Output the [x, y] coordinate of the center of the cell containing the given text.  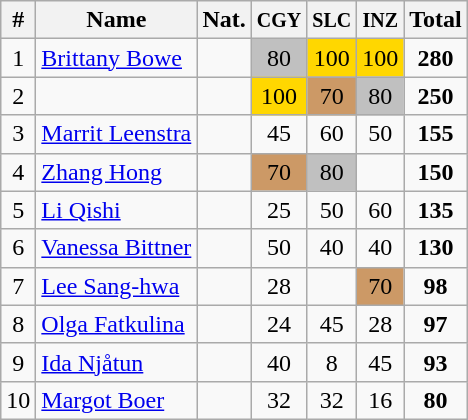
# [18, 20]
6 [18, 248]
150 [436, 172]
2 [18, 96]
Marrit Leenstra [116, 134]
280 [436, 58]
SLC [332, 20]
Brittany Bowe [116, 58]
10 [18, 400]
Olga Fatkulina [116, 324]
93 [436, 362]
97 [436, 324]
Total [436, 20]
5 [18, 210]
9 [18, 362]
4 [18, 172]
25 [279, 210]
16 [380, 400]
7 [18, 286]
CGY [279, 20]
Nat. [224, 20]
98 [436, 286]
Name [116, 20]
1 [18, 58]
130 [436, 248]
Ida Njåtun [116, 362]
250 [436, 96]
Lee Sang-hwa [116, 286]
INZ [380, 20]
Margot Boer [116, 400]
135 [436, 210]
3 [18, 134]
Li Qishi [116, 210]
155 [436, 134]
Zhang Hong [116, 172]
24 [279, 324]
Vanessa Bittner [116, 248]
